Return (X, Y) of the center of cell containing provided text 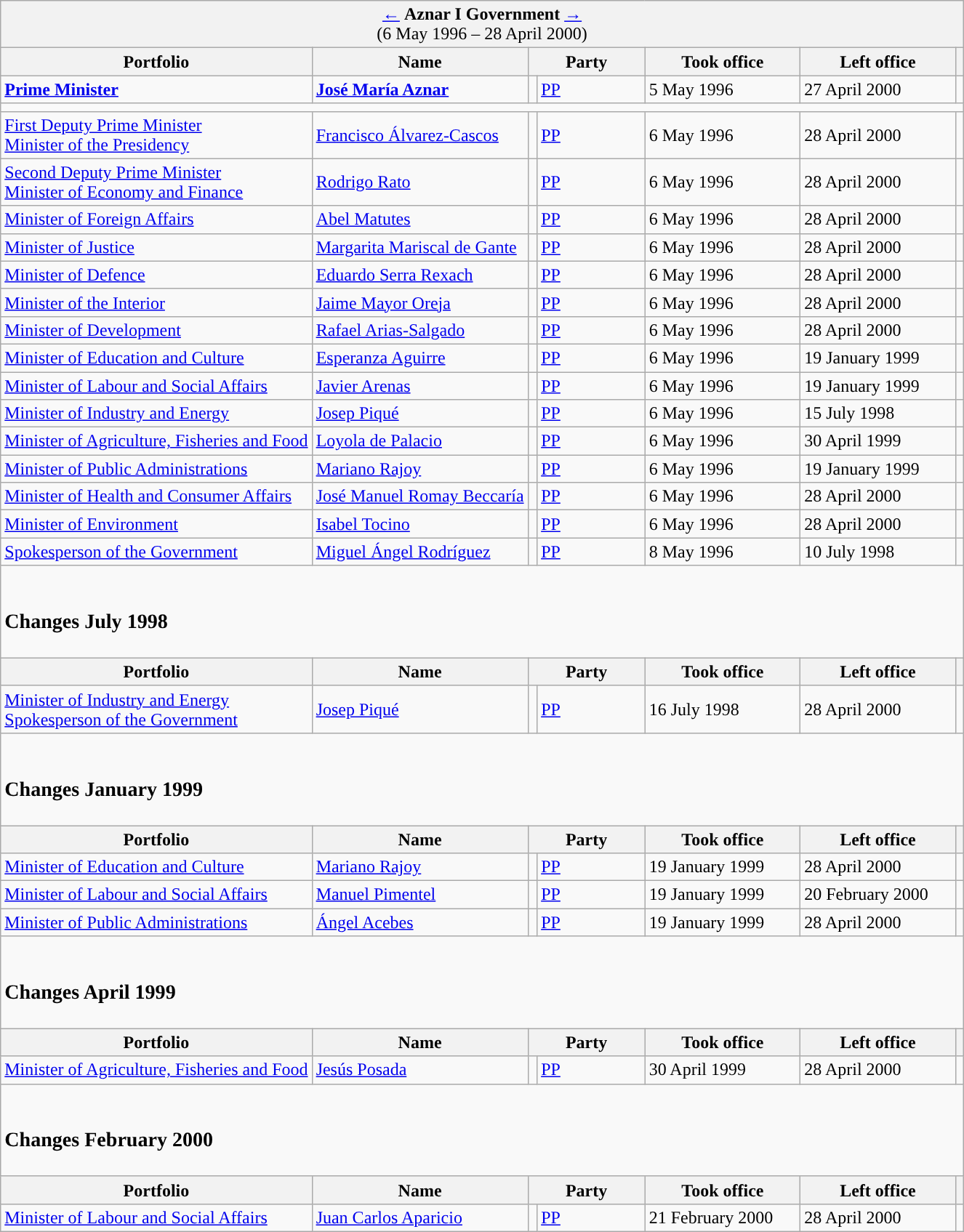
Second Deputy Prime MinisterMinister of Economy and Finance (156, 182)
Loyola de Palacio (420, 441)
Prime Minister (156, 89)
Minister of Industry and EnergySpokesperson of the Government (156, 709)
Changes January 1999 (483, 779)
Changes April 1999 (483, 983)
Ángel Acebes (420, 922)
Rafael Arias-Salgado (420, 330)
← Aznar I Government →(6 May 1996 – 28 April 2000) (483, 25)
Margarita Mariscal de Gante (420, 247)
Juan Carlos Aparicio (420, 1217)
Abel Matutes (420, 220)
Minister of Foreign Affairs (156, 220)
Miguel Ángel Rodríguez (420, 552)
Minister of Justice (156, 247)
Rodrigo Rato (420, 182)
20 February 2000 (878, 895)
Minister of Environment (156, 524)
Minister of the Interior (156, 302)
10 July 1998 (878, 552)
Minister of Defence (156, 275)
José María Aznar (420, 89)
Minister of Industry and Energy (156, 414)
Jaime Mayor Oreja (420, 302)
Esperanza Aguirre (420, 358)
5 May 1996 (723, 89)
Isabel Tocino (420, 524)
Changes July 1998 (483, 612)
Eduardo Serra Rexach (420, 275)
Minister of Health and Consumer Affairs (156, 496)
Javier Arenas (420, 386)
Spokesperson of the Government (156, 552)
Manuel Pimentel (420, 895)
Jesús Posada (420, 1070)
José Manuel Romay Beccaría (420, 496)
27 April 2000 (878, 89)
21 February 2000 (723, 1217)
16 July 1998 (723, 709)
Changes February 2000 (483, 1130)
8 May 1996 (723, 552)
15 July 1998 (878, 414)
First Deputy Prime MinisterMinister of the Presidency (156, 135)
Francisco Álvarez-Cascos (420, 135)
Minister of Development (156, 330)
